Extract the (X, Y) coordinate from the center of the cell holding the provided text.  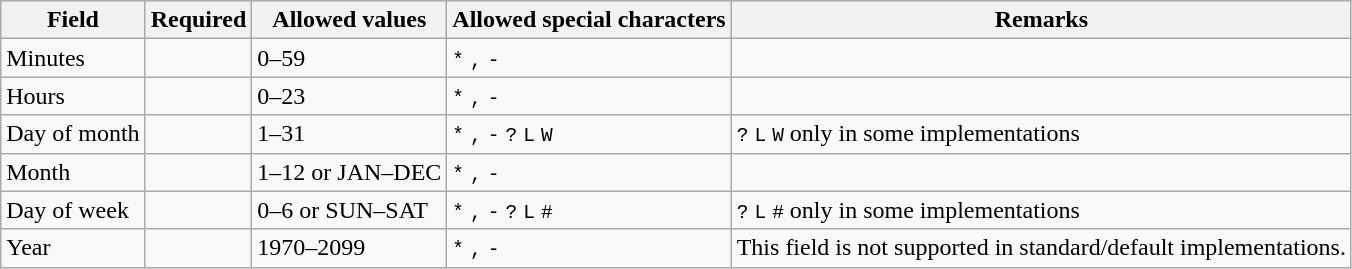
Allowed values (350, 20)
1–12 or JAN–DEC (350, 172)
* , - ? L W (589, 134)
? L # only in some implementations (1041, 210)
0–23 (350, 96)
Month (73, 172)
Day of week (73, 210)
Minutes (73, 58)
Year (73, 248)
Required (198, 20)
1970–2099 (350, 248)
This field is not supported in standard/default implementations. (1041, 248)
Allowed special characters (589, 20)
? L W only in some implementations (1041, 134)
1–31 (350, 134)
Day of month (73, 134)
0–6 or SUN–SAT (350, 210)
Remarks (1041, 20)
Field (73, 20)
0–59 (350, 58)
Hours (73, 96)
* , - ? L # (589, 210)
